Capture the cell that displays the provided text and extract its [x, y] central coordinate. 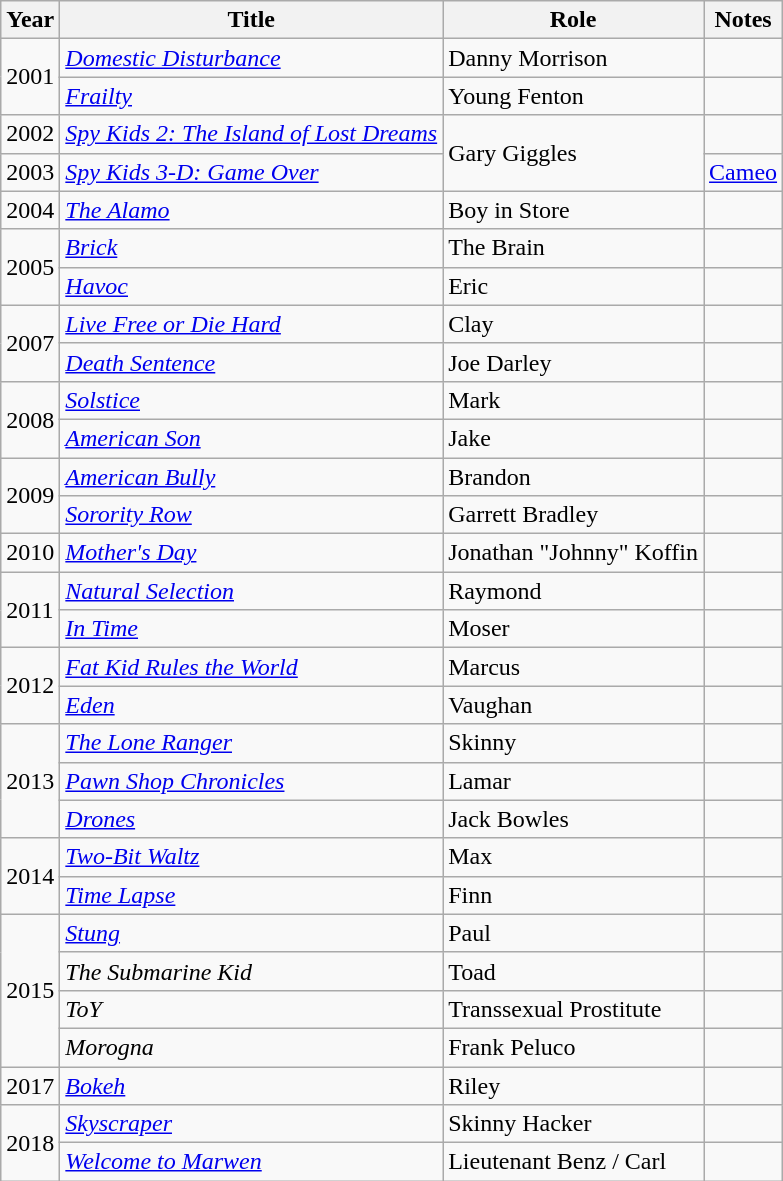
Mother's Day [252, 553]
2012 [30, 686]
2007 [30, 343]
Skinny Hacker [574, 1124]
The Lone Ranger [252, 743]
Bokeh [252, 1085]
Gary Giggles [574, 153]
Pawn Shop Chronicles [252, 781]
Welcome to Marwen [252, 1162]
Live Free or Die Hard [252, 324]
Title [252, 20]
Time Lapse [252, 895]
2017 [30, 1085]
ToY [252, 1009]
Morogna [252, 1047]
Vaughan [574, 705]
Skyscraper [252, 1124]
The Submarine Kid [252, 971]
Domestic Disturbance [252, 58]
Paul [574, 933]
Jack Bowles [574, 819]
Spy Kids 2: The Island of Lost Dreams [252, 134]
American Bully [252, 477]
Mark [574, 400]
The Brain [574, 248]
2010 [30, 553]
Cameo [744, 172]
Spy Kids 3-D: Game Over [252, 172]
Year [30, 20]
2001 [30, 77]
2014 [30, 876]
2013 [30, 781]
Frank Peluco [574, 1047]
Eric [574, 286]
Toad [574, 971]
Transsexual Prostitute [574, 1009]
American Son [252, 438]
2005 [30, 267]
Marcus [574, 667]
Finn [574, 895]
Boy in Store [574, 210]
2008 [30, 419]
The Alamo [252, 210]
Joe Darley [574, 362]
Brandon [574, 477]
In Time [252, 629]
Natural Selection [252, 591]
Havoc [252, 286]
Raymond [574, 591]
Danny Morrison [574, 58]
Skinny [574, 743]
Clay [574, 324]
Sorority Row [252, 515]
Death Sentence [252, 362]
Two-Bit Waltz [252, 857]
Lamar [574, 781]
Solstice [252, 400]
Young Fenton [574, 96]
2004 [30, 210]
Lieutenant Benz / Carl [574, 1162]
Riley [574, 1085]
Eden [252, 705]
Max [574, 857]
2003 [30, 172]
Stung [252, 933]
2011 [30, 610]
Drones [252, 819]
Frailty [252, 96]
Role [574, 20]
Fat Kid Rules the World [252, 667]
Garrett Bradley [574, 515]
Jake [574, 438]
Jonathan "Johnny" Koffin [574, 553]
2018 [30, 1143]
2015 [30, 990]
2009 [30, 496]
2002 [30, 134]
Notes [744, 20]
Moser [574, 629]
Brick [252, 248]
